Determine the (X, Y) coordinate at the center of the cell enclosing the given text.  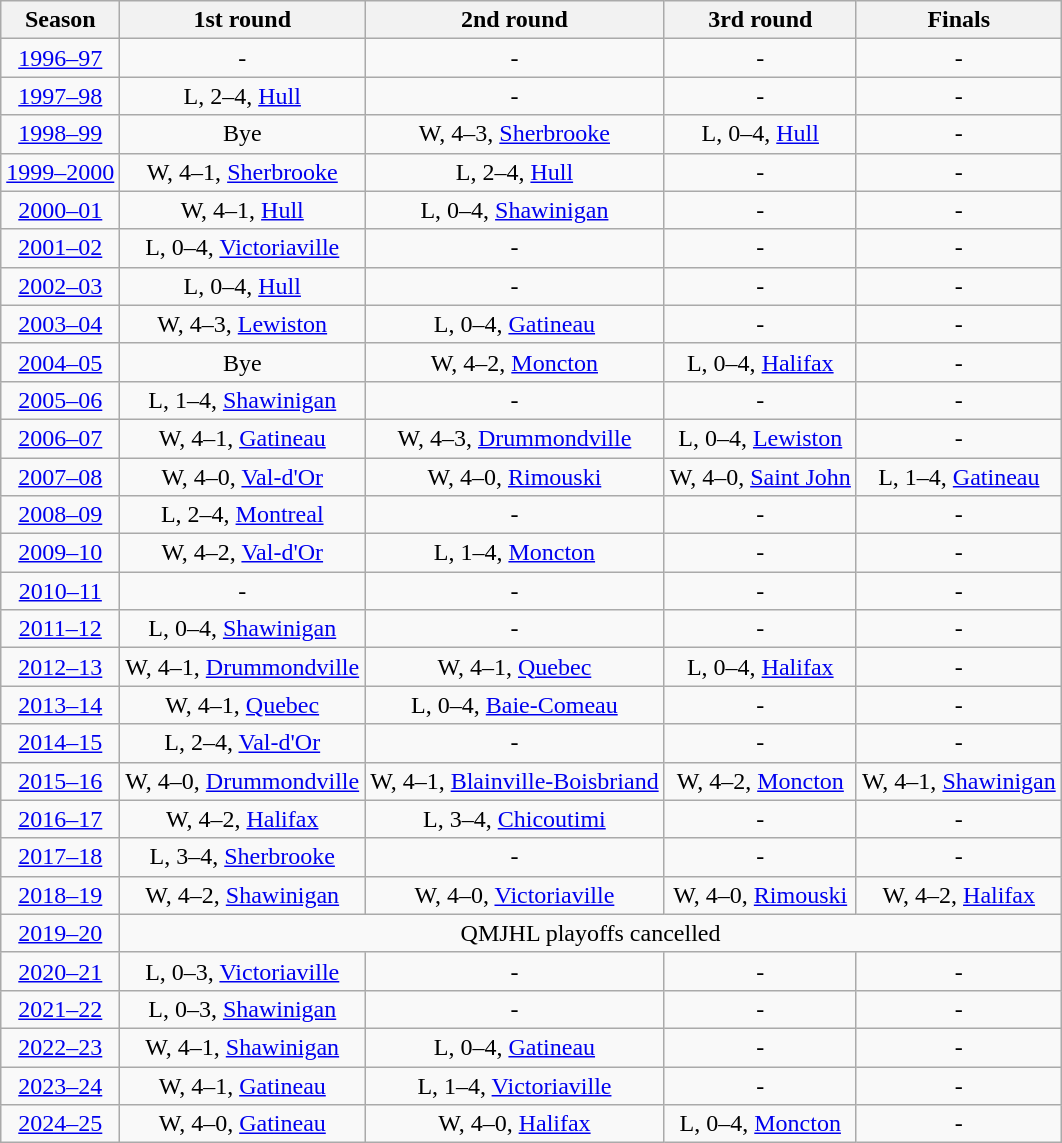
L, 0–4, Moncton (760, 1124)
2009–10 (60, 553)
2019–20 (60, 933)
Finals (958, 20)
2012–13 (60, 667)
QMJHL playoffs cancelled (590, 933)
2021–22 (60, 1009)
L, 0–4, Lewiston (760, 438)
W, 4–0, Drummondville (242, 781)
2011–12 (60, 629)
2006–07 (60, 438)
2004–05 (60, 362)
2005–06 (60, 400)
1st round (242, 20)
2015–16 (60, 781)
L, 0–4, Victoriaville (242, 248)
W, 4–0, Saint John (760, 477)
L, 0–4, Baie-Comeau (515, 705)
L, 1–4, Victoriaville (515, 1085)
W, 4–0, Victoriaville (515, 895)
L, 1–4, Moncton (515, 553)
W, 4–3, Lewiston (242, 324)
W, 4–3, Sherbrooke (515, 134)
W, 4–2, Val-d'Or (242, 553)
2016–17 (60, 819)
2nd round (515, 20)
2018–19 (60, 895)
1999–2000 (60, 172)
1998–99 (60, 134)
L, 3–4, Sherbrooke (242, 857)
2024–25 (60, 1124)
1996–97 (60, 58)
2001–02 (60, 248)
L, 0–3, Victoriaville (242, 971)
W, 4–1, Hull (242, 210)
L, 2–4, Montreal (242, 515)
3rd round (760, 20)
2017–18 (60, 857)
2020–21 (60, 971)
2013–14 (60, 705)
L, 3–4, Chicoutimi (515, 819)
2022–23 (60, 1047)
2002–03 (60, 286)
W, 4–3, Drummondville (515, 438)
2008–09 (60, 515)
1997–98 (60, 96)
L, 2–4, Val-d'Or (242, 743)
2010–11 (60, 591)
W, 4–1, Sherbrooke (242, 172)
W, 4–0, Halifax (515, 1124)
Season (60, 20)
2014–15 (60, 743)
L, 1–4, Shawinigan (242, 400)
W, 4–1, Drummondville (242, 667)
W, 4–1, Blainville-Boisbriand (515, 781)
W, 4–0, Val-d'Or (242, 477)
W, 4–0, Gatineau (242, 1124)
L, 0–3, Shawinigan (242, 1009)
2003–04 (60, 324)
W, 4–2, Shawinigan (242, 895)
L, 1–4, Gatineau (958, 477)
2023–24 (60, 1085)
2007–08 (60, 477)
2000–01 (60, 210)
